Search for the cell housing the specified text and yield its (X, Y) center coordinate. 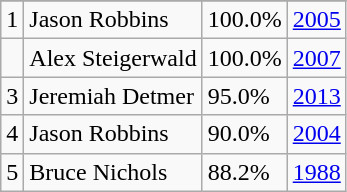
1988 (316, 172)
2005 (316, 20)
1 (12, 20)
5 (12, 172)
88.2% (244, 172)
Alex Steigerwald (113, 58)
90.0% (244, 134)
Bruce Nichols (113, 172)
2013 (316, 96)
Jeremiah Detmer (113, 96)
3 (12, 96)
95.0% (244, 96)
2007 (316, 58)
2004 (316, 134)
4 (12, 134)
